Identify which cell holds the provided text, then report its (x, y) central coordinate. 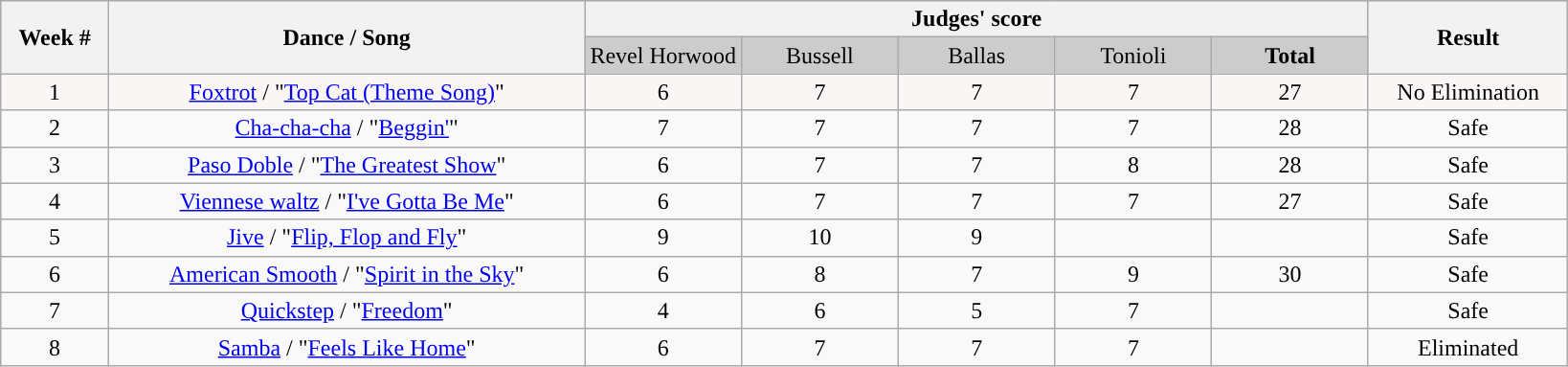
Bussell (820, 56)
30 (1290, 274)
Revel Horwood (663, 56)
Foxtrot / "Top Cat (Theme Song)" (347, 92)
3 (56, 165)
10 (820, 238)
Judges' score (976, 19)
Jive / "Flip, Flop and Fly" (347, 238)
Result (1467, 37)
2 (56, 128)
American Smooth / "Spirit in the Sky" (347, 274)
1 (56, 92)
Cha-cha-cha / "Beggin'" (347, 128)
Dance / Song (347, 37)
Total (1290, 56)
Samba / "Feels Like Home" (347, 347)
Eliminated (1467, 347)
Tonioli (1133, 56)
Paso Doble / "The Greatest Show" (347, 165)
No Elimination (1467, 92)
Quickstep / "Freedom" (347, 310)
Ballas (976, 56)
Viennese waltz / "I've Gotta Be Me" (347, 201)
Week # (56, 37)
